Determine the (x, y) coordinate at the center of the cell enclosing the given text.  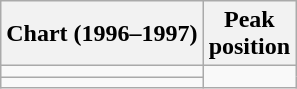
Peakposition (249, 34)
Chart (1996–1997) (102, 34)
